Output the [x, y] coordinate of the center of the cell containing the given text.  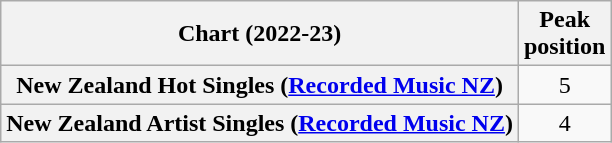
New Zealand Hot Singles (Recorded Music NZ) [260, 85]
4 [564, 123]
Peakposition [564, 34]
5 [564, 85]
New Zealand Artist Singles (Recorded Music NZ) [260, 123]
Chart (2022-23) [260, 34]
